Provide the (x, y) coordinate of the cell's center where the given text is located.  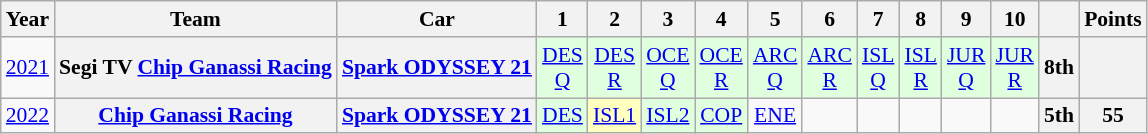
7 (878, 19)
ISL2 (668, 116)
JURQ (966, 68)
6 (830, 19)
ENE (776, 116)
Team (196, 19)
OCEQ (668, 68)
Segi TV Chip Ganassi Racing (196, 68)
2022 (28, 116)
3 (668, 19)
DESR (614, 68)
8 (920, 19)
4 (722, 19)
COP (722, 116)
ARCQ (776, 68)
DES (562, 116)
Chip Ganassi Racing (196, 116)
ARCR (830, 68)
2021 (28, 68)
ISL1 (614, 116)
5th (1059, 116)
Points (1113, 19)
55 (1113, 116)
1 (562, 19)
ISLR (920, 68)
8th (1059, 68)
5 (776, 19)
DESQ (562, 68)
ISLQ (878, 68)
JURR (1014, 68)
Year (28, 19)
2 (614, 19)
OCER (722, 68)
10 (1014, 19)
9 (966, 19)
Car (437, 19)
